Search for the cell housing the specified text and yield its [X, Y] center coordinate. 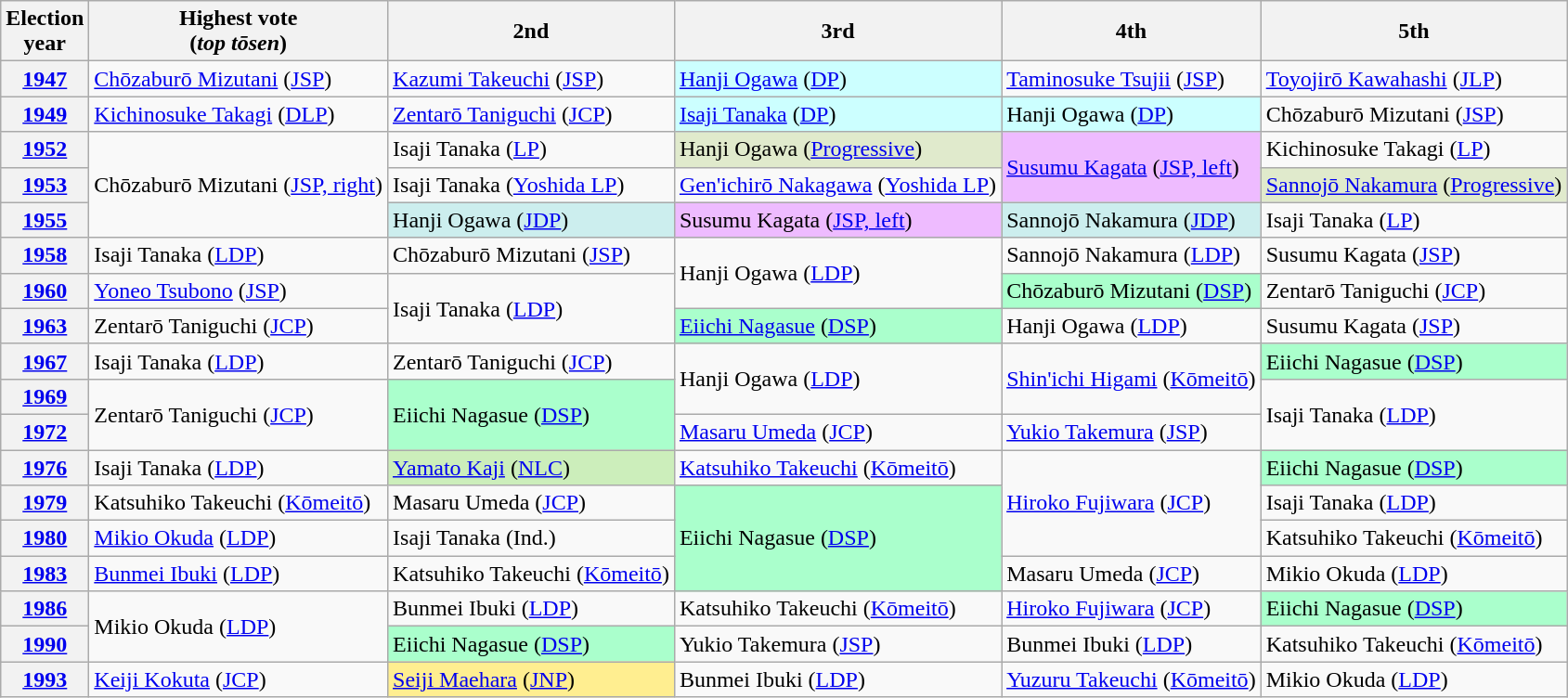
1976 [45, 467]
Highest vote(top tōsen) [239, 32]
1947 [45, 79]
Isaji Tanaka (Ind.) [531, 538]
2nd [531, 32]
Sannojō Nakamura (Progressive) [1414, 185]
Hanji Ogawa (JDP) [531, 220]
Isaji Tanaka (DP) [837, 114]
1967 [45, 361]
1993 [45, 679]
Taminosuke Tsujii (JSP) [1132, 79]
1990 [45, 644]
Toyojirō Kawahashi (JLP) [1414, 79]
Electionyear [45, 32]
1960 [45, 291]
Seiji Maehara (JNP) [531, 679]
4th [1132, 32]
Kichinosuke Takagi (DLP) [239, 114]
Chōzaburō Mizutani (JSP, right) [239, 185]
3rd [837, 32]
1979 [45, 503]
1963 [45, 326]
Yoneo Tsubono (JSP) [239, 291]
Keiji Kokuta (JCP) [239, 679]
1949 [45, 114]
Sannojō Nakamura (JDP) [1132, 220]
Hanji Ogawa (Progressive) [837, 149]
Shin'ichi Higami (Kōmeitō) [1132, 379]
1958 [45, 255]
Gen'ichirō Nakagawa (Yoshida LP) [837, 185]
1986 [45, 609]
5th [1414, 32]
1983 [45, 574]
Chōzaburō Mizutani (DSP) [1132, 291]
Kazumi Takeuchi (JSP) [531, 79]
Yamato Kaji (NLC) [531, 467]
Sannojō Nakamura (LDP) [1132, 255]
1952 [45, 149]
1955 [45, 220]
Isaji Tanaka (Yoshida LP) [531, 185]
1972 [45, 432]
Yuzuru Takeuchi (Kōmeitō) [1132, 679]
1969 [45, 396]
Kichinosuke Takagi (LP) [1414, 149]
1980 [45, 538]
1953 [45, 185]
